Output the (x, y) coordinate of the center of the cell containing the given text.  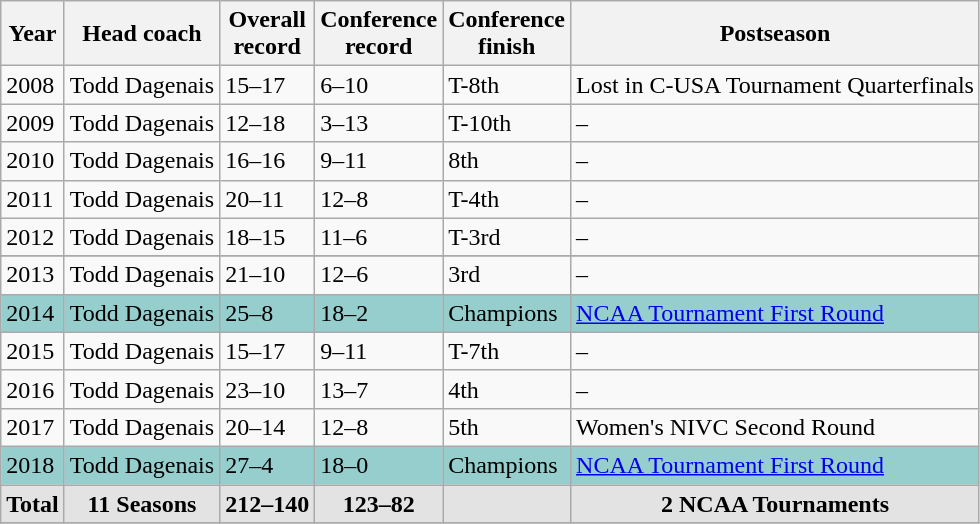
18–0 (379, 465)
25–8 (268, 313)
Lost in C-USA Tournament Quarterfinals (776, 85)
2016 (33, 389)
2017 (33, 427)
123–82 (379, 503)
8th (507, 161)
Postseason (776, 34)
T-4th (507, 199)
Total (33, 503)
2018 (33, 465)
2013 (33, 275)
212–140 (268, 503)
T-8th (507, 85)
21–10 (268, 275)
18–2 (379, 313)
Year (33, 34)
2 NCAA Tournaments (776, 503)
5th (507, 427)
2015 (33, 351)
27–4 (268, 465)
2012 (33, 237)
Head coach (142, 34)
6–10 (379, 85)
20–14 (268, 427)
4th (507, 389)
3–13 (379, 123)
2014 (33, 313)
23–10 (268, 389)
Overall record (268, 34)
18–15 (268, 237)
2010 (33, 161)
T-10th (507, 123)
3rd (507, 275)
T-3rd (507, 237)
11 Seasons (142, 503)
11–6 (379, 237)
2009 (33, 123)
Conference finish (507, 34)
2008 (33, 85)
12–6 (379, 275)
12–18 (268, 123)
Conference record (379, 34)
2011 (33, 199)
13–7 (379, 389)
T-7th (507, 351)
20–11 (268, 199)
16–16 (268, 161)
Women's NIVC Second Round (776, 427)
